Provide the (X, Y) coordinate of the cell's center where the given text is located.  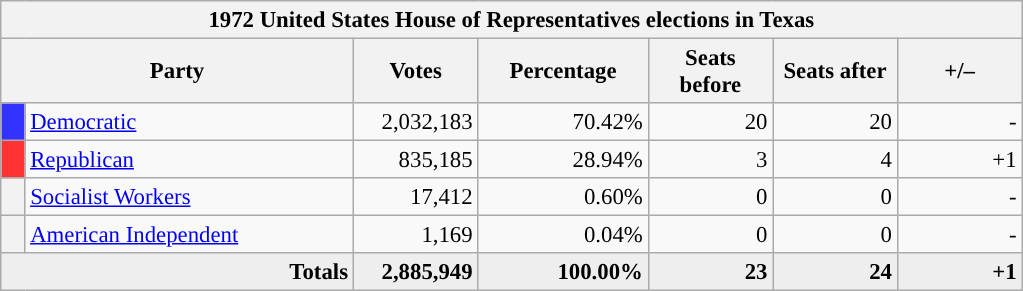
Socialist Workers (189, 197)
4 (836, 160)
Party (178, 72)
+1 (960, 160)
835,185 (416, 160)
0.60% (563, 197)
70.42% (563, 122)
Votes (416, 72)
1,169 (416, 235)
+/– (960, 72)
0.04% (563, 235)
28.94% (563, 160)
Percentage (563, 72)
Seats before (710, 72)
17,412 (416, 197)
3 (710, 160)
Seats after (836, 72)
1972 United States House of Representatives elections in Texas (512, 20)
2,032,183 (416, 122)
Republican (189, 160)
Democratic (189, 122)
American Independent (189, 235)
